Detect which cell encompasses the target text, then output its [X, Y] center coordinate. 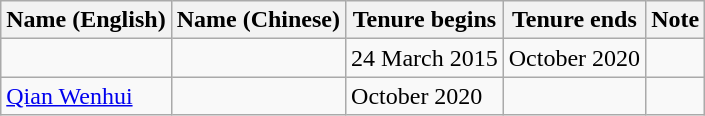
Note [676, 20]
24 March 2015 [425, 58]
Tenure begins [425, 20]
Name (English) [86, 20]
Qian Wenhui [86, 96]
Name (Chinese) [258, 20]
Tenure ends [574, 20]
